Search for the cell housing the specified text and yield its (X, Y) center coordinate. 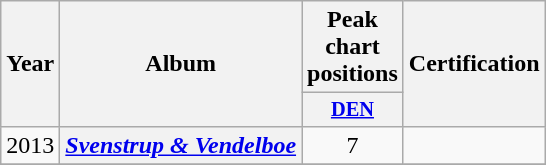
Peak chart positions (353, 47)
Svenstrup & Vendelboe (181, 145)
Year (30, 64)
Certification (474, 64)
2013 (30, 145)
7 (353, 145)
DEN (353, 110)
Album (181, 64)
